Pinpoint the cell where the given text exists, returning its [x, y] midpoint coordinate. 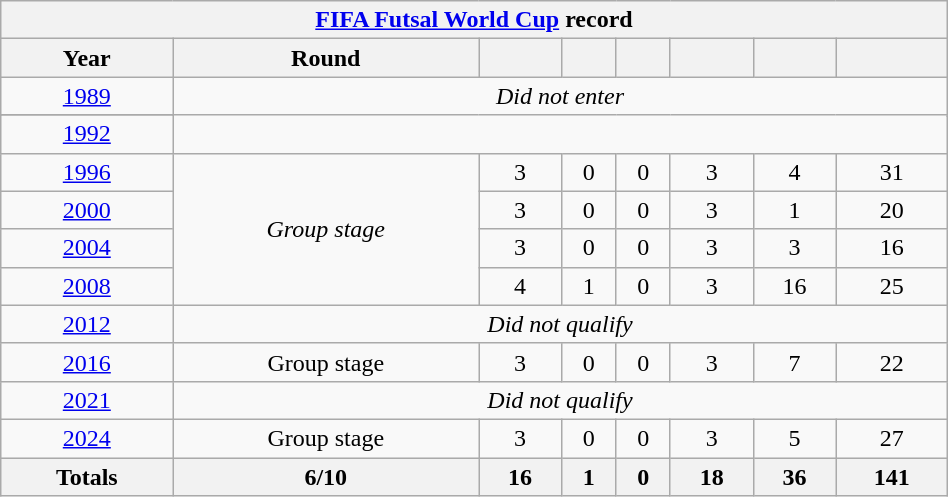
5 [794, 438]
Year [87, 58]
7 [794, 362]
1989 [87, 96]
22 [892, 362]
25 [892, 286]
2012 [87, 324]
31 [892, 172]
2004 [87, 248]
Round [326, 58]
2024 [87, 438]
20 [892, 210]
2021 [87, 400]
2008 [87, 286]
141 [892, 477]
2016 [87, 362]
1996 [87, 172]
FIFA Futsal World Cup record [474, 20]
Did not enter [560, 96]
6/10 [326, 477]
1992 [87, 134]
27 [892, 438]
Totals [87, 477]
2000 [87, 210]
18 [712, 477]
36 [794, 477]
